For the text-containing cell, return its midpoint in [X, Y] coordinate format. 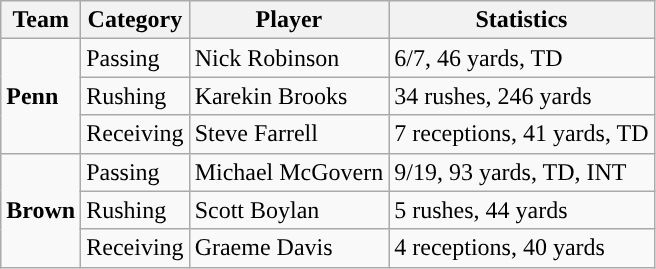
6/7, 46 yards, TD [522, 58]
Statistics [522, 20]
4 receptions, 40 yards [522, 248]
7 receptions, 41 yards, TD [522, 134]
9/19, 93 yards, TD, INT [522, 172]
Penn [41, 96]
Category [135, 20]
Nick Robinson [289, 58]
34 rushes, 246 yards [522, 96]
Graeme Davis [289, 248]
Team [41, 20]
Steve Farrell [289, 134]
Brown [41, 210]
Scott Boylan [289, 210]
Michael McGovern [289, 172]
Karekin Brooks [289, 96]
Player [289, 20]
5 rushes, 44 yards [522, 210]
